Determine the [x, y] coordinate at the center of the cell enclosing the given text.  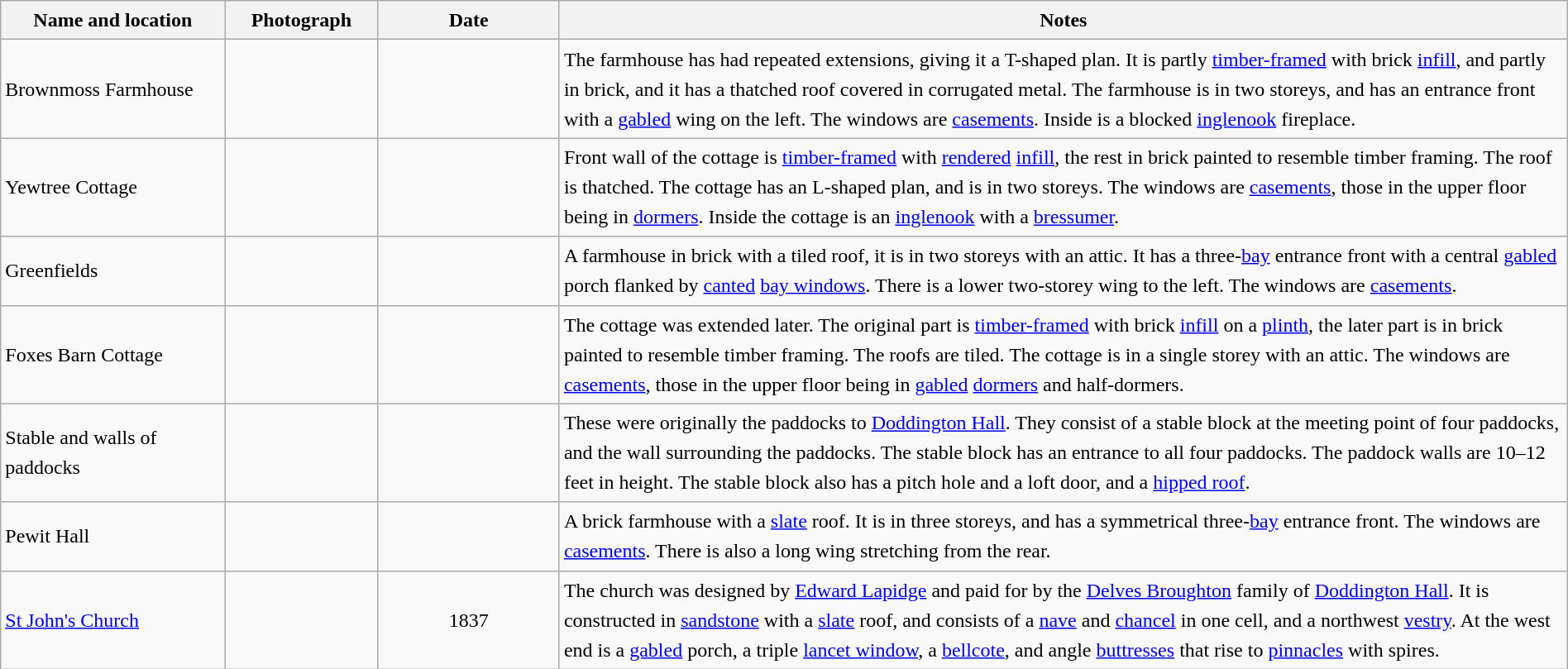
St John's Church [112, 620]
Greenfields [112, 271]
Name and location [112, 20]
Yewtree Cottage [112, 187]
Stable and walls of paddocks [112, 453]
Notes [1064, 20]
Pewit Hall [112, 536]
1837 [468, 620]
Foxes Barn Cottage [112, 354]
Date [468, 20]
Brownmoss Farmhouse [112, 89]
Photograph [301, 20]
